Locate the cell with the specified text and output its [x, y] center coordinate. 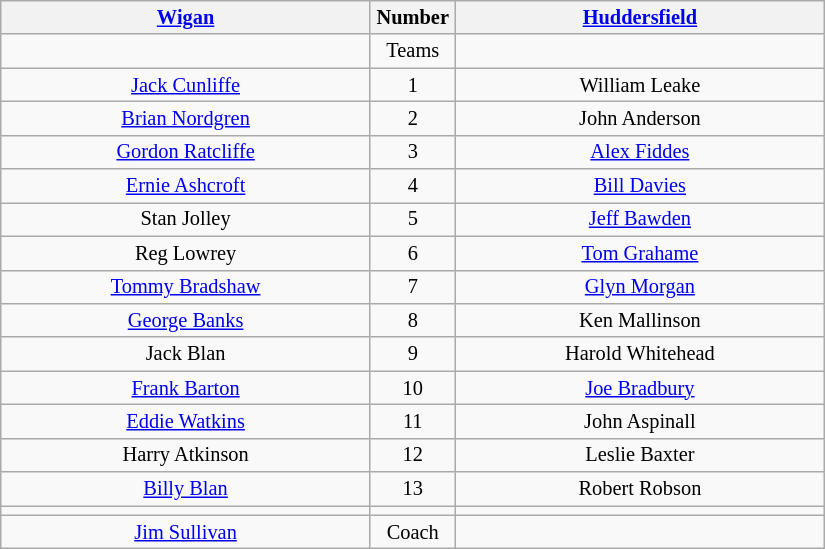
1 [412, 85]
Brian Nordgren [186, 118]
3 [412, 152]
Harry Atkinson [186, 455]
Eddie Watkins [186, 421]
Bill Davies [640, 186]
George Banks [186, 320]
Wigan [186, 17]
Tom Grahame [640, 253]
Stan Jolley [186, 219]
2 [412, 118]
Harold Whitehead [640, 354]
Number [412, 17]
9 [412, 354]
Gordon Ratcliffe [186, 152]
11 [412, 421]
13 [412, 489]
Robert Robson [640, 489]
Leslie Baxter [640, 455]
5 [412, 219]
Jack Blan [186, 354]
Frank Barton [186, 388]
William Leake [640, 85]
Ernie Ashcroft [186, 186]
Tommy Bradshaw [186, 287]
Reg Lowrey [186, 253]
Alex Fiddes [640, 152]
Jim Sullivan [186, 532]
12 [412, 455]
Ken Mallinson [640, 320]
Coach [412, 532]
6 [412, 253]
Huddersfield [640, 17]
8 [412, 320]
10 [412, 388]
7 [412, 287]
4 [412, 186]
Joe Bradbury [640, 388]
Billy Blan [186, 489]
John Aspinall [640, 421]
Jeff Bawden [640, 219]
John Anderson [640, 118]
Jack Cunliffe [186, 85]
Glyn Morgan [640, 287]
Teams [412, 51]
